Capture the cell that displays the provided text and extract its (x, y) central coordinate. 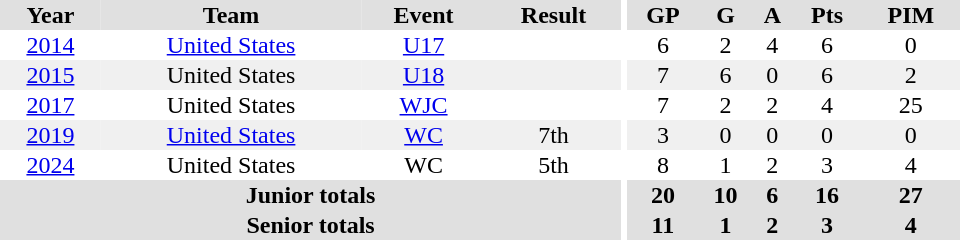
Event (424, 15)
2024 (50, 165)
A (772, 15)
WJC (424, 105)
Year (50, 15)
8 (663, 165)
Team (231, 15)
U18 (424, 75)
11 (663, 225)
Senior totals (310, 225)
10 (726, 195)
G (726, 15)
2014 (50, 45)
GP (663, 15)
U17 (424, 45)
16 (826, 195)
Result (554, 15)
Junior totals (310, 195)
20 (663, 195)
5th (554, 165)
25 (911, 105)
2017 (50, 105)
Pts (826, 15)
PIM (911, 15)
2019 (50, 135)
7th (554, 135)
2015 (50, 75)
27 (911, 195)
